Return the (X, Y) coordinate for the center point of the cell that contains the specified text.  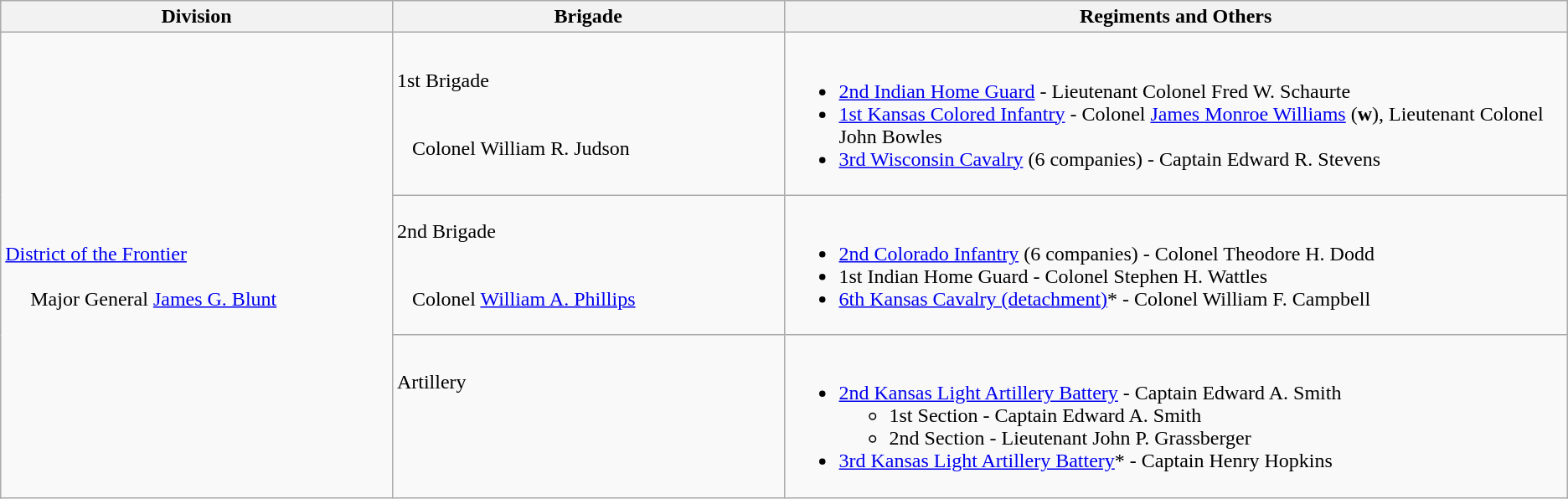
2nd Brigade Colonel William A. Phillips (588, 265)
1st Brigade Colonel William R. Judson (588, 114)
Brigade (588, 17)
Division (197, 17)
District of the Frontier Major General James G. Blunt (197, 265)
Regiments and Others (1176, 17)
Artillery (588, 416)
